Pinpoint the cell where the given text exists, returning its [X, Y] midpoint coordinate. 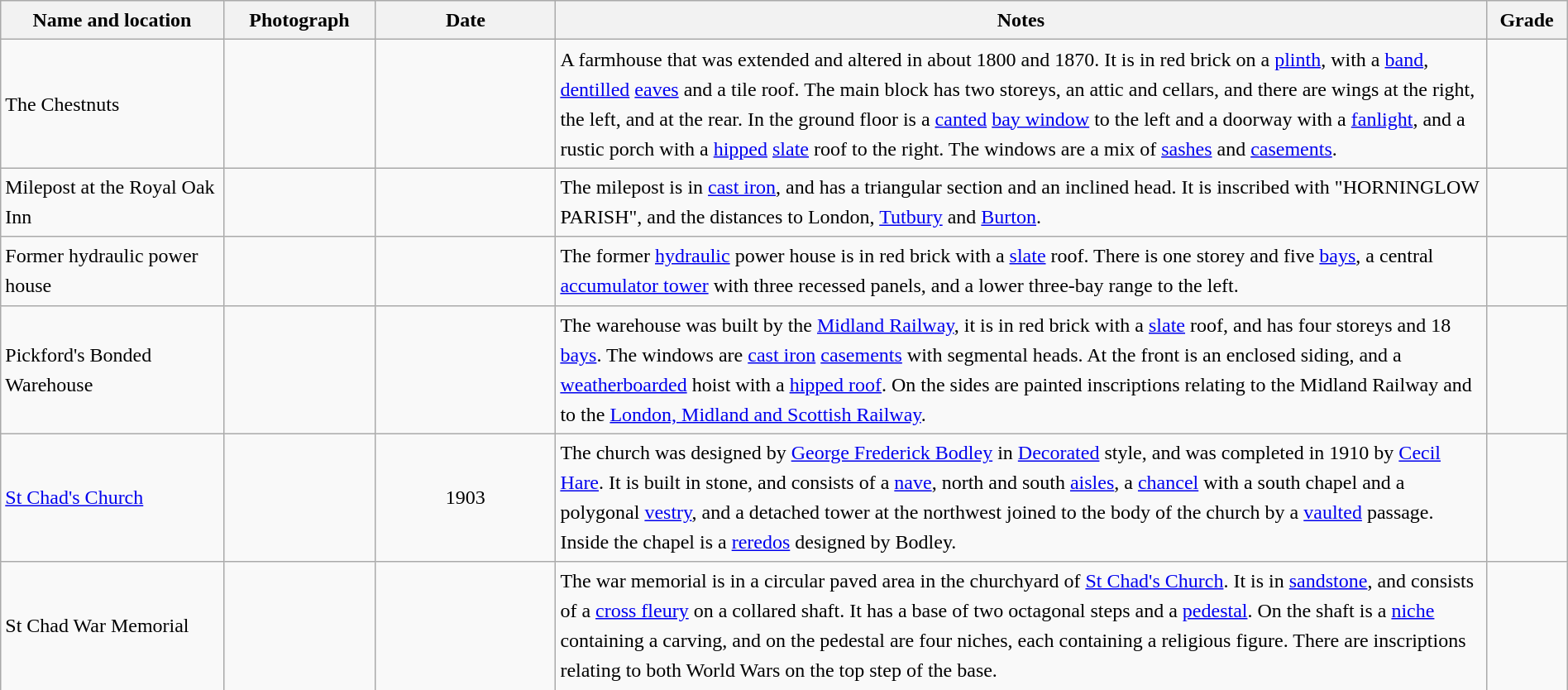
1903 [466, 498]
The Chestnuts [112, 104]
Notes [1021, 20]
Date [466, 20]
Pickford's Bonded Warehouse [112, 369]
Name and location [112, 20]
Milepost at the Royal Oak Inn [112, 202]
Grade [1527, 20]
St Chad's Church [112, 498]
Photograph [299, 20]
St Chad War Memorial [112, 625]
Former hydraulic power house [112, 271]
